Find where the given text appears and provide that cell's center as (X, Y) coordinate. 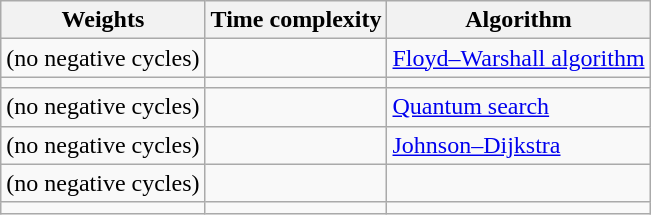
Johnson–Dijkstra (518, 145)
Time complexity (296, 20)
Algorithm (518, 20)
Quantum search (518, 107)
Floyd–Warshall algorithm (518, 58)
Weights (103, 20)
